Locate the cell with the specified text and output its [x, y] center coordinate. 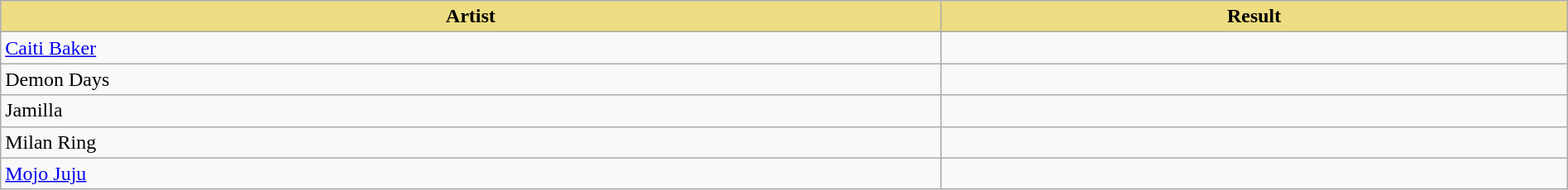
Milan Ring [471, 142]
Result [1254, 17]
Caiti Baker [471, 48]
Mojo Juju [471, 173]
Demon Days [471, 79]
Jamilla [471, 111]
Artist [471, 17]
